For the text-containing cell, return its midpoint in [X, Y] coordinate format. 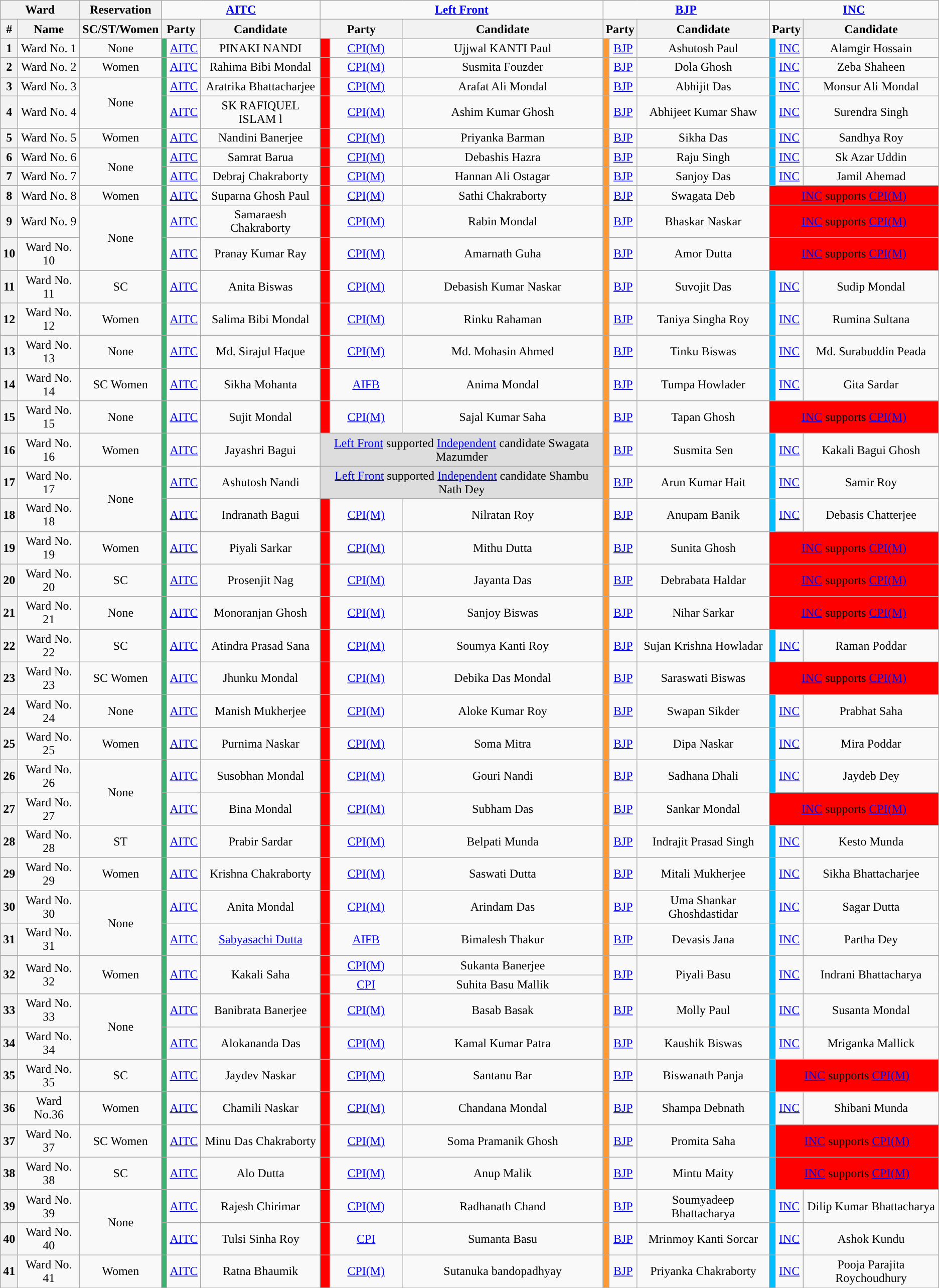
Debasis Chatterjee [871, 515]
Manish Mukherjee [261, 710]
32 [9, 975]
Alamgir Hossain [871, 48]
Abhijeet Kumar Shaw [703, 112]
34 [9, 1043]
Ward No. 32 [49, 975]
10 [9, 254]
Jamil Ahemad [871, 176]
Amor Dutta [703, 254]
Minu Das Chakraborty [261, 1141]
Arun Kumar Hait [703, 483]
Ashim Kumar Ghosh [503, 112]
Kaushik Biswas [703, 1043]
Ward No.36 [49, 1108]
Ward No. 10 [49, 254]
Ward No. 2 [49, 67]
41 [9, 1271]
Gita Sardar [871, 384]
Ward No. 40 [49, 1238]
Sanjoy Das [703, 176]
Ward No. 3 [49, 86]
Kakali Bagui Ghosh [871, 450]
20 [9, 580]
Mitali Mukherjee [703, 874]
Devasis Jana [703, 939]
Indranath Bagui [261, 515]
19 [9, 548]
Jayanta Das [503, 580]
Swapan Sikder [703, 710]
Ward No. 20 [49, 580]
Dola Ghosh [703, 67]
Arindam Das [503, 907]
Susanta Mondal [871, 1011]
Soma Mitra [503, 744]
Ward No. 35 [49, 1076]
Soumya Kanti Roy [503, 645]
PINAKI NANDI [261, 48]
Reservation [120, 10]
Jaydev Naskar [261, 1076]
Chamili Naskar [261, 1108]
Ward No. 37 [49, 1141]
Priyanka Barman [503, 138]
28 [9, 842]
Ward No. 5 [49, 138]
Piyali Basu [703, 975]
Suvojit Das [703, 286]
Sankar Mondal [703, 809]
Ward No. 21 [49, 613]
Ward No. 11 [49, 286]
Aloke Kumar Roy [503, 710]
Shampa Debnath [703, 1108]
Tinku Biswas [703, 352]
Sathi Chakraborty [503, 195]
5 [9, 138]
Samir Roy [871, 483]
Amarnath Guha [503, 254]
Ward No. 23 [49, 678]
Dilip Kumar Bhattacharya [871, 1206]
2 [9, 67]
Ashutosh Nandi [261, 483]
Kakali Saha [261, 975]
6 [9, 157]
Ward No. 25 [49, 744]
Raman Poddar [871, 645]
Rabin Mondal [503, 221]
Subham Das [503, 809]
Radhanath Chand [503, 1206]
13 [9, 352]
Prosenjit Nag [261, 580]
1 [9, 48]
Ward No. 4 [49, 112]
Mriganka Mallick [871, 1043]
Kamal Kumar Patra [503, 1043]
Basab Basak [503, 1011]
Md. Surabuddin Peada [871, 352]
Nilratan Roy [503, 515]
Mintu Maity [703, 1173]
7 [9, 176]
14 [9, 384]
Swagata Deb [703, 195]
Susmita Sen [703, 450]
Left Front supported Independent candidate Shambu Nath Dey [461, 483]
23 [9, 678]
Sandhya Roy [871, 138]
Jaydeb Dey [871, 776]
Surendra Singh [871, 112]
Zeba Shaheen [871, 67]
Banibrata Banerjee [261, 1011]
Rahima Bibi Mondal [261, 67]
40 [9, 1238]
Purnima Naskar [261, 744]
Raju Singh [703, 157]
Jayashri Bagui [261, 450]
Sanjoy Biswas [503, 613]
Ward No. 38 [49, 1173]
Jhunku Mondal [261, 678]
Sikha Bhattacharjee [871, 874]
Santanu Bar [503, 1076]
Rinku Rahaman [503, 319]
Biswanath Panja [703, 1076]
17 [9, 483]
Ward No. 13 [49, 352]
Debika Das Mondal [503, 678]
Kesto Munda [871, 842]
Bhaskar Naskar [703, 221]
Samrat Barua [261, 157]
Ward No. 28 [49, 842]
37 [9, 1141]
Ward No. 29 [49, 874]
Sujan Krishna Howladar [703, 645]
Mrinmoy Kanti Sorcar [703, 1238]
16 [9, 450]
Suparna Ghosh Paul [261, 195]
21 [9, 613]
38 [9, 1173]
Sajal Kumar Saha [503, 417]
Indrani Bhattacharya [871, 975]
Left Front supported Independent candidate Swagata Mazumder [461, 450]
Ward No. 7 [49, 176]
Taniya Singha Roy [703, 319]
Mithu Dutta [503, 548]
Nandini Banerjee [261, 138]
Samaraesh Chakraborty [261, 221]
Ward [40, 10]
Tapan Ghosh [703, 417]
Soumyadeep Bhattacharya [703, 1206]
Ward No. 1 [49, 48]
8 [9, 195]
Ward No. 24 [49, 710]
Ashutosh Paul [703, 48]
29 [9, 874]
Sukanta Banerjee [503, 965]
15 [9, 417]
Ward No. 31 [49, 939]
Tumpa Howlader [703, 384]
Aratrika Bhattacharjee [261, 86]
Sujit Mondal [261, 417]
Md. Mohasin Ahmed [503, 352]
4 [9, 112]
Ward No. 19 [49, 548]
Ward No. 15 [49, 417]
Anita Mondal [261, 907]
Indrajit Prasad Singh [703, 842]
Ward No. 16 [49, 450]
Alokananda Das [261, 1043]
Debasish Kumar Naskar [503, 286]
Rajesh Chirimar [261, 1206]
Saraswati Biswas [703, 678]
Dipa Naskar [703, 744]
Debraj Chakraborty [261, 176]
Rumina Sultana [871, 319]
24 [9, 710]
27 [9, 809]
Ward No. 22 [49, 645]
Sumanta Basu [503, 1238]
Sutanuka bandopadhyay [503, 1271]
33 [9, 1011]
31 [9, 939]
Atindra Prasad Sana [261, 645]
Susobhan Mondal [261, 776]
Sikha Mohanta [261, 384]
Susmita Fouzder [503, 67]
Saswati Dutta [503, 874]
18 [9, 515]
25 [9, 744]
ST [120, 842]
Pooja Parajita Roychoudhury [871, 1271]
Bina Mondal [261, 809]
Left Front [461, 10]
Tulsi Sinha Roy [261, 1238]
22 [9, 645]
Ward No. 27 [49, 809]
Ward No. 9 [49, 221]
Nihar Sarkar [703, 613]
Anup Malik [503, 1173]
Anupam Banik [703, 515]
26 [9, 776]
Suhita Basu Mallik [503, 984]
Sabyasachi Dutta [261, 939]
Ward No. 41 [49, 1271]
Sadhana Dhali [703, 776]
Prabir Sardar [261, 842]
Ward No. 17 [49, 483]
Arafat Ali Mondal [503, 86]
35 [9, 1076]
Soma Pramanik Ghosh [503, 1141]
Ujjwal KANTI Paul [503, 48]
9 [9, 221]
Sagar Dutta [871, 907]
Ward No. 26 [49, 776]
Abhijit Das [703, 86]
Name [49, 29]
Alo Dutta [261, 1173]
3 [9, 86]
Ward No. 8 [49, 195]
Krishna Chakraborty [261, 874]
Debashis Hazra [503, 157]
Monsur Ali Mondal [871, 86]
Promita Saha [703, 1141]
Partha Dey [871, 939]
Gouri Nandi [503, 776]
Anima Mondal [503, 384]
Salima Bibi Mondal [261, 319]
Ward No. 18 [49, 515]
Sudip Mondal [871, 286]
Pranay Kumar Ray [261, 254]
Belpati Munda [503, 842]
30 [9, 907]
Chandana Mondal [503, 1108]
Ratna Bhaumik [261, 1271]
# [9, 29]
Anita Biswas [261, 286]
Ward No. 12 [49, 319]
Shibani Munda [871, 1108]
36 [9, 1108]
Sunita Ghosh [703, 548]
Monoranjan Ghosh [261, 613]
Ward No. 33 [49, 1011]
Priyanka Chakraborty [703, 1271]
Ashok Kundu [871, 1238]
Sikha Das [703, 138]
Bimalesh Thakur [503, 939]
Sk Azar Uddin [871, 157]
Ward No. 39 [49, 1206]
Debrabata Haldar [703, 580]
Prabhat Saha [871, 710]
39 [9, 1206]
Piyali Sarkar [261, 548]
Ward No. 30 [49, 907]
Uma Shankar Ghoshdastidar [703, 907]
Mira Poddar [871, 744]
SK RAFIQUEL ISLAM l [261, 112]
Ward No. 14 [49, 384]
12 [9, 319]
Hannan Ali Ostagar [503, 176]
11 [9, 286]
Ward No. 6 [49, 157]
Molly Paul [703, 1011]
Ward No. 34 [49, 1043]
SC/ST/Women [120, 29]
Md. Sirajul Haque [261, 352]
